For the text-containing cell, return its midpoint in (x, y) coordinate format. 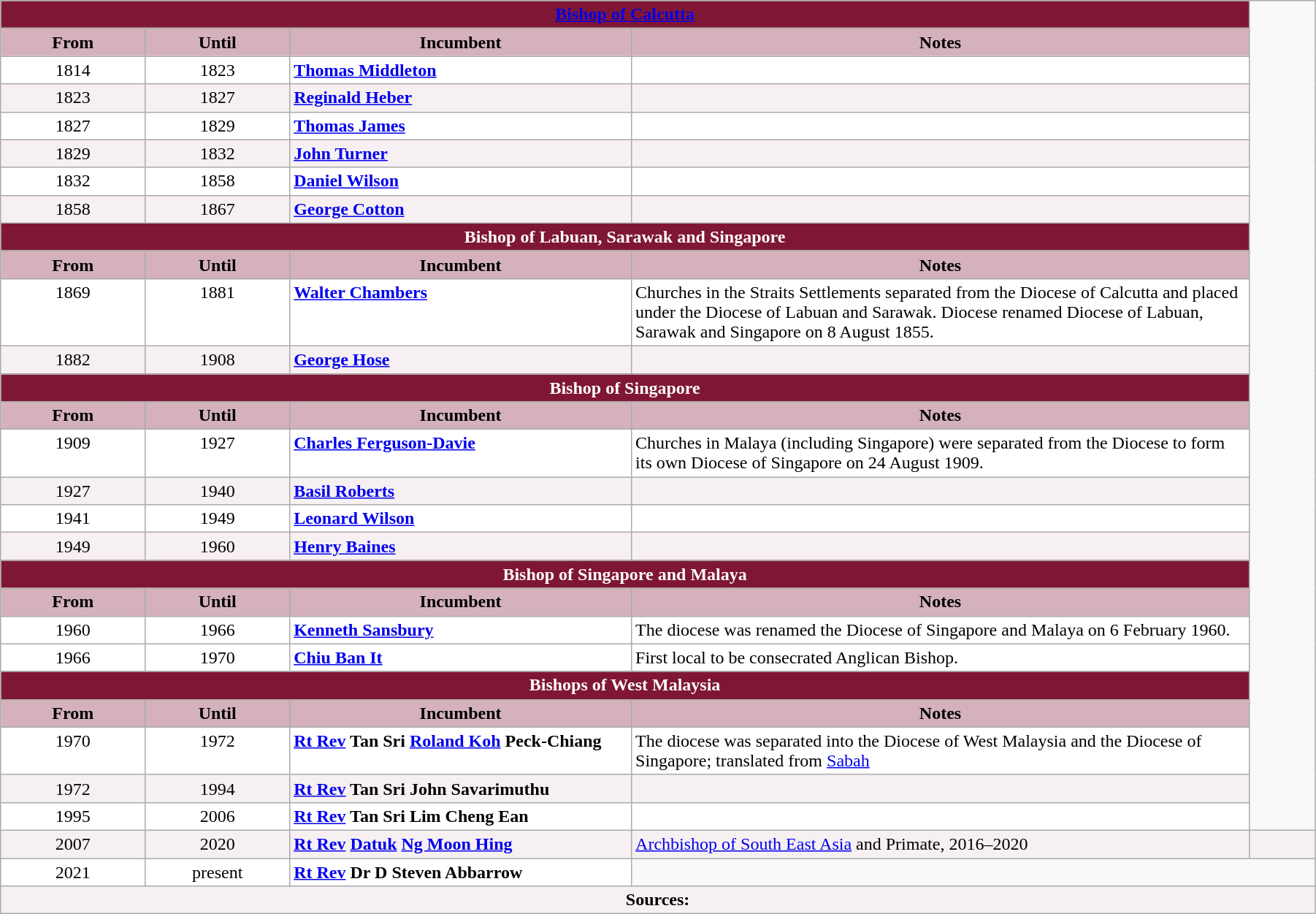
John Turner (461, 153)
1881 (218, 312)
Bishops of West Malaysia (625, 685)
1908 (218, 359)
Rt Rev Tan Sri Lim Cheng Ean (461, 816)
Charles Ferguson-Davie (461, 453)
Reginald Heber (461, 98)
1995 (73, 816)
Walter Chambers (461, 312)
Daniel Wilson (461, 181)
present (218, 872)
2020 (218, 844)
1867 (218, 209)
Rt Rev Tan Sri John Savarimuthu (461, 788)
1869 (73, 312)
George Cotton (461, 209)
1909 (73, 453)
Rt Rev Datuk Ng Moon Hing (461, 844)
1941 (73, 519)
Thomas James (461, 126)
1882 (73, 359)
The diocese was renamed the Diocese of Singapore and Malaya on 6 February 1960. (941, 630)
Rt Rev Tan Sri Roland Koh Peck-Chiang (461, 751)
Bishop of Singapore (625, 388)
Henry Baines (461, 547)
Bishop of Labuan, Sarawak and Singapore (625, 237)
Chiu Ban It (461, 658)
First local to be consecrated Anglican Bishop. (941, 658)
Archbishop of South East Asia and Primate, 2016–2020 (941, 844)
George Hose (461, 359)
Thomas Middleton (461, 70)
2021 (73, 872)
Bishop of Calcutta (625, 15)
Kenneth Sansbury (461, 630)
Bishop of Singapore and Malaya (625, 574)
Churches in Malaya (including Singapore) were separated from the Diocese to form its own Diocese of Singapore on 24 August 1909. (941, 453)
Sources: (658, 900)
Leonard Wilson (461, 519)
2007 (73, 844)
Rt Rev Dr D Steven Abbarrow (461, 872)
1940 (218, 491)
1994 (218, 788)
Basil Roberts (461, 491)
1814 (73, 70)
2006 (218, 816)
The diocese was separated into the Diocese of West Malaysia and the Diocese of Singapore; translated from Sabah (941, 751)
